Extract the [x, y] coordinate from the center of the cell holding the provided text.  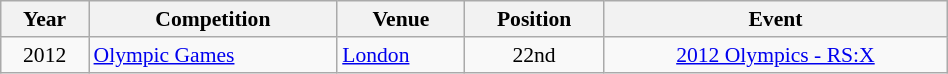
Event [776, 19]
Year [45, 19]
London [400, 55]
Competition [214, 19]
Venue [400, 19]
2012 Olympics - RS:X [776, 55]
2012 [45, 55]
Olympic Games [214, 55]
22nd [534, 55]
Position [534, 19]
